Return the (X, Y) coordinate for the center point of the cell that contains the specified text.  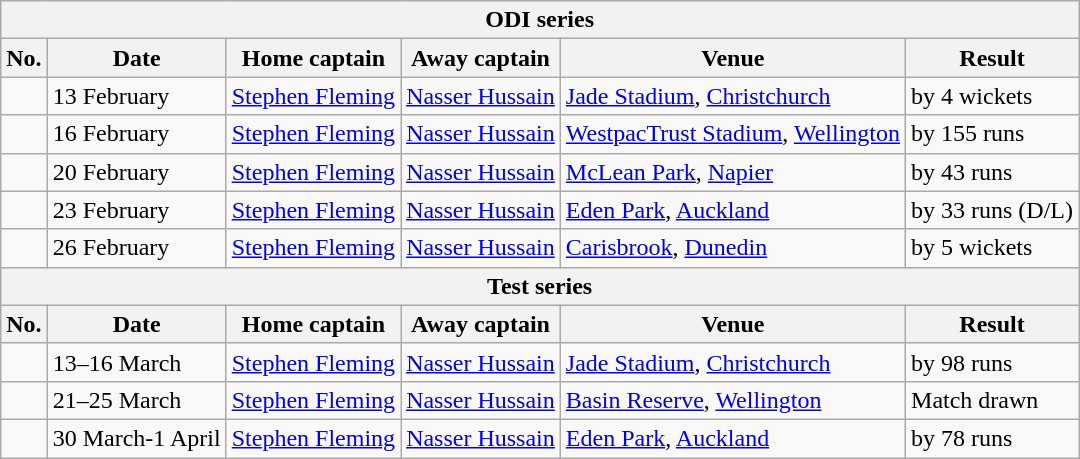
13–16 March (136, 362)
McLean Park, Napier (732, 172)
Match drawn (992, 400)
Carisbrook, Dunedin (732, 248)
26 February (136, 248)
by 33 runs (D/L) (992, 210)
WestpacTrust Stadium, Wellington (732, 134)
30 March-1 April (136, 438)
Basin Reserve, Wellington (732, 400)
20 February (136, 172)
by 43 runs (992, 172)
ODI series (540, 20)
16 February (136, 134)
23 February (136, 210)
by 98 runs (992, 362)
by 5 wickets (992, 248)
by 155 runs (992, 134)
21–25 March (136, 400)
Test series (540, 286)
13 February (136, 96)
by 78 runs (992, 438)
by 4 wickets (992, 96)
